Return the (X, Y) coordinate for the center point of the cell that contains the specified text.  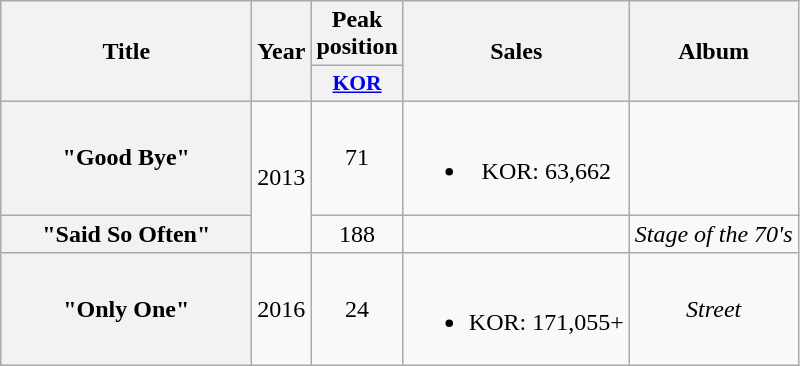
71 (357, 158)
Street (714, 310)
Stage of the 70's (714, 233)
Album (714, 52)
Year (282, 52)
Peak position (357, 34)
KOR: 63,662 (516, 158)
"Good Bye" (126, 158)
188 (357, 233)
KOR (357, 84)
2016 (282, 310)
"Said So Often" (126, 233)
"Only One" (126, 310)
2013 (282, 176)
KOR: 171,055+ (516, 310)
24 (357, 310)
Title (126, 52)
Sales (516, 52)
